Capture the cell that displays the provided text and extract its (x, y) central coordinate. 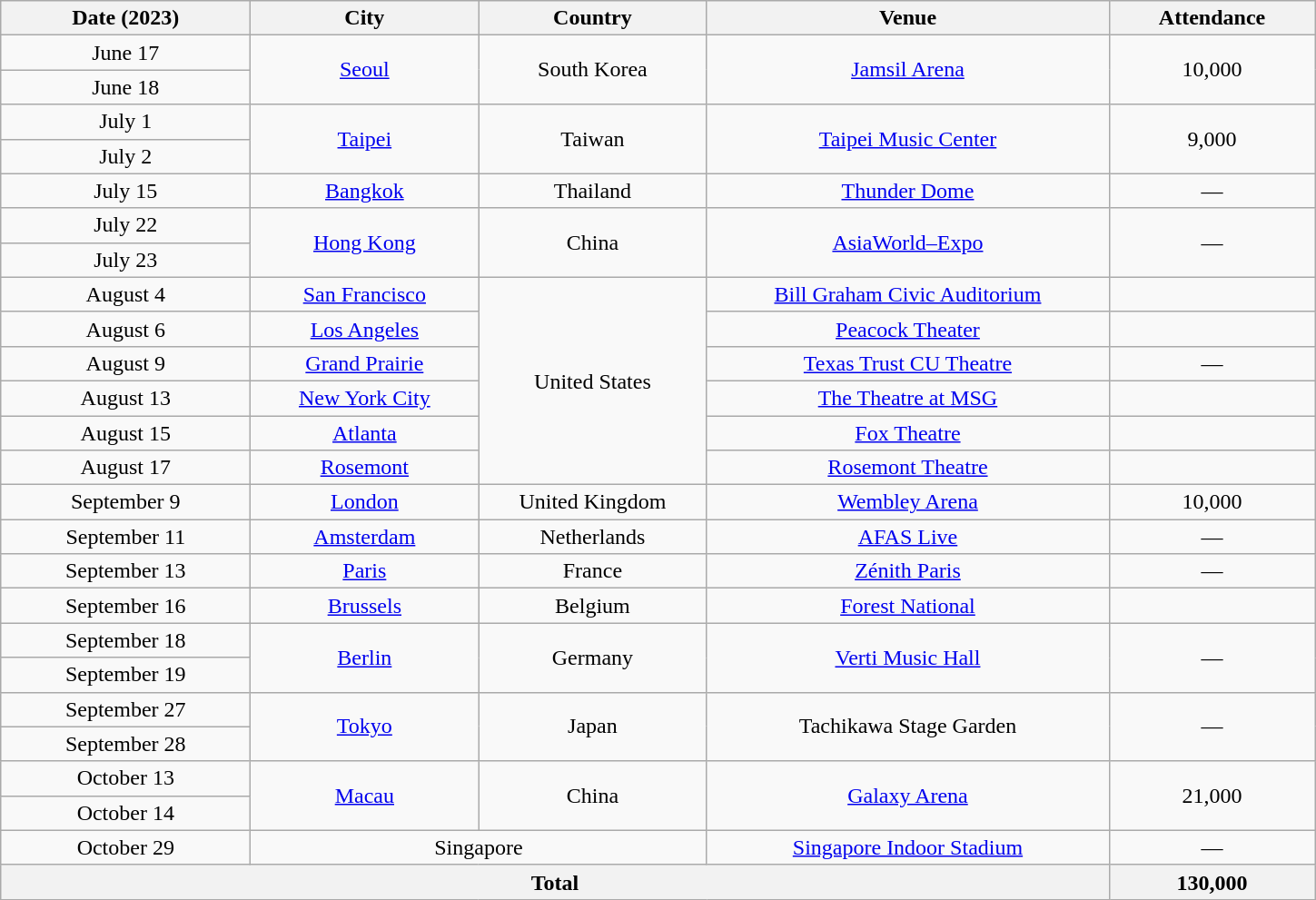
September 11 (125, 537)
Wembley Arena (908, 502)
21,000 (1212, 796)
July 2 (125, 156)
Taiwan (592, 139)
July 1 (125, 122)
Paris (365, 571)
Los Angeles (365, 329)
Thailand (592, 191)
The Theatre at MSG (908, 398)
Peacock Theater (908, 329)
130,000 (1212, 882)
9,000 (1212, 139)
Verti Music Hall (908, 658)
September 9 (125, 502)
Rosemont Theatre (908, 468)
Texas Trust CU Theatre (908, 363)
AsiaWorld–Expo (908, 242)
September 19 (125, 675)
Taipei (365, 139)
Jamsil Arena (908, 70)
October 13 (125, 778)
September 13 (125, 571)
Thunder Dome (908, 191)
Taipei Music Center (908, 139)
Berlin (365, 658)
September 28 (125, 744)
September 18 (125, 640)
Amsterdam (365, 537)
August 15 (125, 433)
July 15 (125, 191)
Forest National (908, 606)
September 16 (125, 606)
Date (2023) (125, 18)
June 18 (125, 87)
Belgium (592, 606)
Zénith Paris (908, 571)
AFAS Live (908, 537)
London (365, 502)
United Kingdom (592, 502)
Fox Theatre (908, 433)
Japan (592, 727)
San Francisco (365, 294)
October 29 (125, 847)
Country (592, 18)
August 6 (125, 329)
Brussels (365, 606)
July 23 (125, 260)
Germany (592, 658)
South Korea (592, 70)
City (365, 18)
August 4 (125, 294)
Netherlands (592, 537)
Galaxy Arena (908, 796)
Hong Kong (365, 242)
August 17 (125, 468)
Rosemont (365, 468)
Bangkok (365, 191)
Tokyo (365, 727)
Bill Graham Civic Auditorium (908, 294)
June 17 (125, 53)
August 9 (125, 363)
October 14 (125, 813)
August 13 (125, 398)
July 22 (125, 225)
Attendance (1212, 18)
Singapore Indoor Stadium (908, 847)
Macau (365, 796)
Atlanta (365, 433)
United States (592, 381)
Seoul (365, 70)
Venue (908, 18)
September 27 (125, 709)
France (592, 571)
New York City (365, 398)
Total (555, 882)
Tachikawa Stage Garden (908, 727)
Grand Prairie (365, 363)
Singapore (479, 847)
